Output the (X, Y) coordinate of the center of the cell containing the given text.  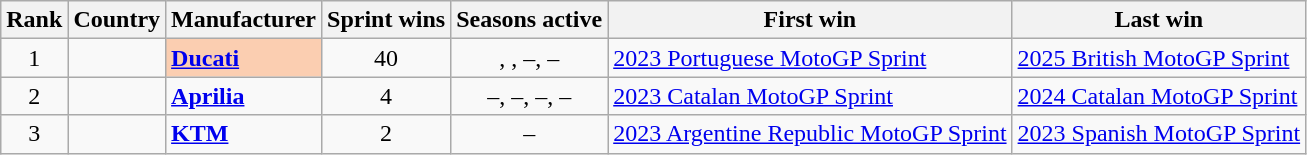
1 (34, 58)
Country (117, 20)
Ducati (244, 58)
40 (386, 58)
Last win (1159, 20)
– (530, 134)
Sprint wins (386, 20)
2023 Catalan MotoGP Sprint (810, 96)
Rank (34, 20)
4 (386, 96)
, , –, – (530, 58)
2023 Spanish MotoGP Sprint (1159, 134)
Manufacturer (244, 20)
Seasons active (530, 20)
KTM (244, 134)
3 (34, 134)
2023 Argentine Republic MotoGP Sprint (810, 134)
Aprilia (244, 96)
–, –, –, – (530, 96)
2023 Portuguese MotoGP Sprint (810, 58)
2024 Catalan MotoGP Sprint (1159, 96)
2025 British MotoGP Sprint (1159, 58)
First win (810, 20)
